Return the [x, y] coordinate for the center point of the cell that contains the specified text.  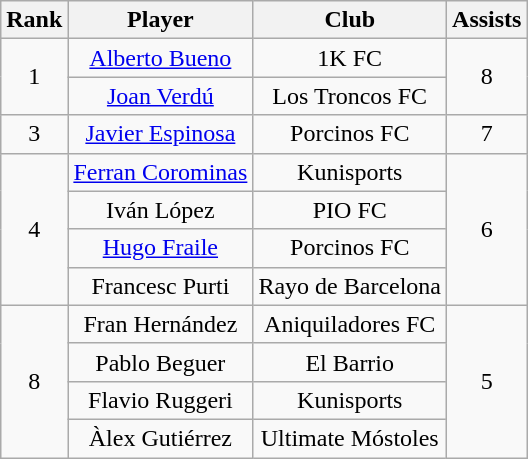
Javier Espinosa [160, 134]
Aniquiladores FC [350, 324]
Flavio Ruggeri [160, 400]
Pablo Beguer [160, 362]
Francesc Purti [160, 286]
Player [160, 20]
Los Troncos FC [350, 96]
Fran Hernández [160, 324]
Ultimate Móstoles [350, 438]
6 [487, 229]
El Barrio [350, 362]
5 [487, 381]
Iván López [160, 210]
Rank [34, 20]
1 [34, 77]
Hugo Fraile [160, 248]
Rayo de Barcelona [350, 286]
PIO FC [350, 210]
4 [34, 229]
Alberto Bueno [160, 58]
3 [34, 134]
7 [487, 134]
Àlex Gutiérrez [160, 438]
Ferran Corominas [160, 172]
Assists [487, 20]
Joan Verdú [160, 96]
Club [350, 20]
1K FC [350, 58]
